Search for the cell housing the specified text and yield its (X, Y) center coordinate. 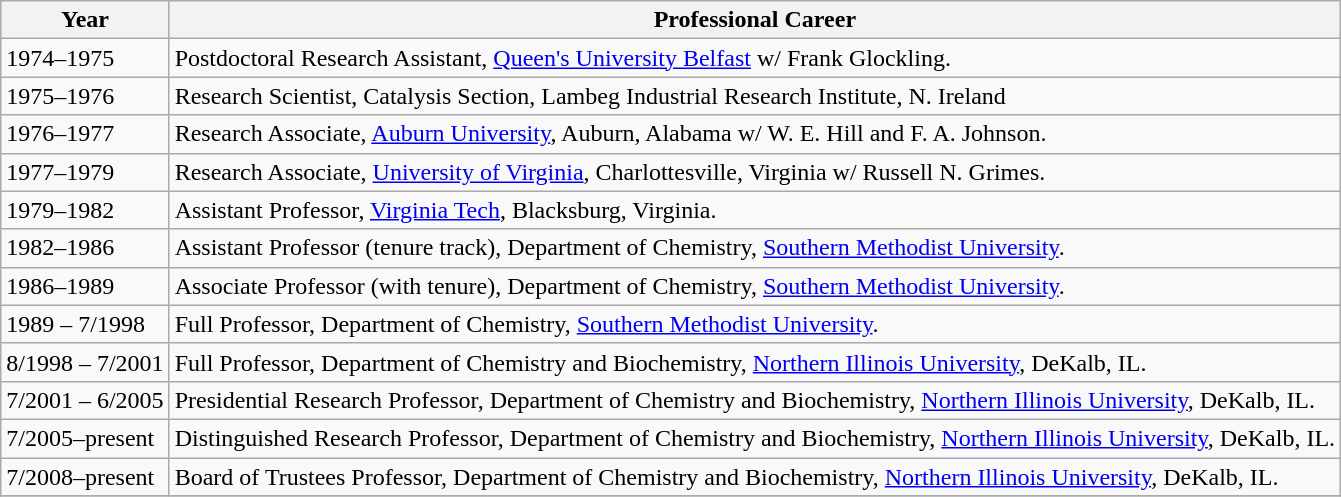
Associate Professor (with tenure), Department of Chemistry, Southern Methodist University. (754, 286)
1979–1982 (85, 210)
1982–1986 (85, 248)
1986–1989 (85, 286)
Postdoctoral Research Assistant, Queen's University Belfast w/ Frank Glockling. (754, 58)
7/2005–present (85, 438)
1977–1979 (85, 172)
Presidential Research Professor, Department of Chemistry and Biochemistry, Northern Illinois University, DeKalb, IL. (754, 400)
Full Professor, Department of Chemistry and Biochemistry, Northern Illinois University, DeKalb, IL. (754, 362)
8/1998 – 7/2001 (85, 362)
Full Professor, Department of Chemistry, Southern Methodist University. (754, 324)
Board of Trustees Professor, Department of Chemistry and Biochemistry, Northern Illinois University, DeKalb, IL. (754, 477)
1974–1975 (85, 58)
7/2008–present (85, 477)
1976–1977 (85, 134)
Research Associate, University of Virginia, Charlottesville, Virginia w/ Russell N. Grimes. (754, 172)
Research Associate, Auburn University, Auburn, Alabama w/ W. E. Hill and F. A. Johnson. (754, 134)
1975–1976 (85, 96)
Assistant Professor, Virginia Tech, Blacksburg, Virginia. (754, 210)
1989 – 7/1998 (85, 324)
Year (85, 20)
Distinguished Research Professor, Department of Chemistry and Biochemistry, Northern Illinois University, DeKalb, IL. (754, 438)
7/2001 – 6/2005 (85, 400)
Research Scientist, Catalysis Section, Lambeg Industrial Research Institute, N. Ireland (754, 96)
Assistant Professor (tenure track), Department of Chemistry, Southern Methodist University. (754, 248)
Professional Career (754, 20)
